Output the (X, Y) coordinate of the center of the cell containing the given text.  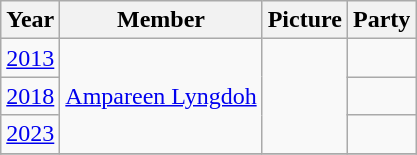
Party (381, 20)
Ampareen Lyngdoh (161, 96)
2018 (30, 96)
Member (161, 20)
2023 (30, 134)
Picture (304, 20)
Year (30, 20)
2013 (30, 58)
